Return [x, y] of the center of cell containing provided text 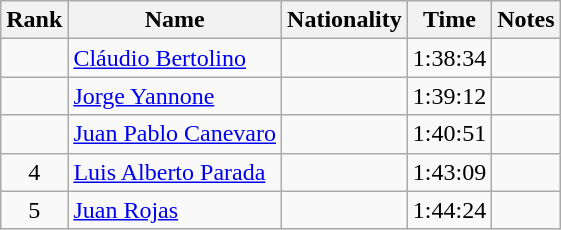
Time [449, 20]
Nationality [345, 20]
5 [34, 210]
Juan Pablo Canevaro [175, 134]
4 [34, 172]
Luis Alberto Parada [175, 172]
1:40:51 [449, 134]
1:44:24 [449, 210]
Jorge Yannone [175, 96]
Cláudio Bertolino [175, 58]
1:43:09 [449, 172]
1:39:12 [449, 96]
Juan Rojas [175, 210]
Name [175, 20]
Rank [34, 20]
Notes [526, 20]
1:38:34 [449, 58]
